Return [x, y] of the center of cell containing provided text 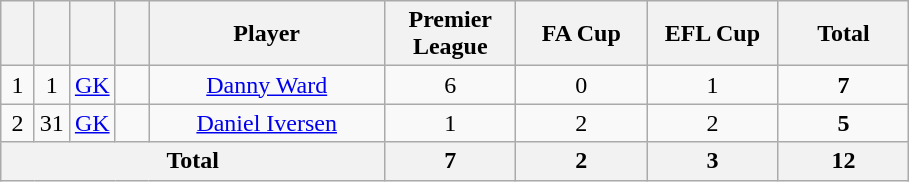
Daniel Iversen [267, 123]
Premier League [450, 34]
Danny Ward [267, 85]
Player [267, 34]
12 [844, 161]
5 [844, 123]
EFL Cup [712, 34]
FA Cup [582, 34]
0 [582, 85]
3 [712, 161]
31 [52, 123]
6 [450, 85]
